Identify which cell holds the provided text, then report its (X, Y) central coordinate. 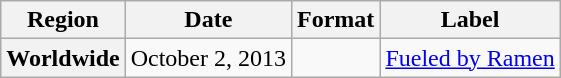
Date (208, 20)
Fueled by Ramen (470, 58)
October 2, 2013 (208, 58)
Format (336, 20)
Label (470, 20)
Region (63, 20)
Worldwide (63, 58)
